Detect which cell encompasses the target text, then output its (x, y) center coordinate. 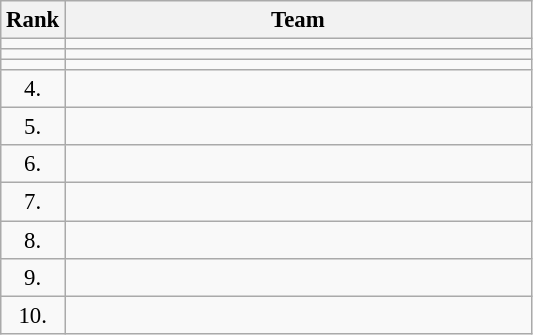
Rank (33, 20)
5. (33, 127)
7. (33, 202)
9. (33, 277)
10. (33, 315)
Team (298, 20)
6. (33, 165)
8. (33, 240)
4. (33, 89)
